Detect which cell encompasses the target text, then output its [x, y] center coordinate. 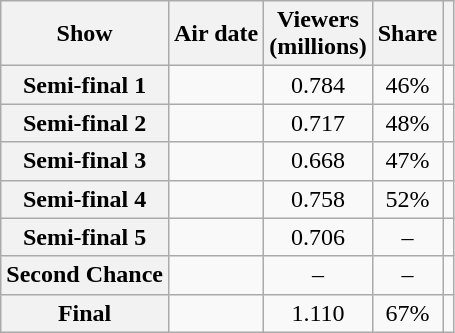
1.110 [318, 313]
Semi-final 2 [85, 123]
Air date [216, 34]
46% [408, 85]
Semi-final 5 [85, 237]
67% [408, 313]
52% [408, 199]
Final [85, 313]
Semi-final 1 [85, 85]
0.784 [318, 85]
Second Chance [85, 275]
0.758 [318, 199]
48% [408, 123]
Semi-final 3 [85, 161]
47% [408, 161]
Semi-final 4 [85, 199]
Viewers(millions) [318, 34]
0.706 [318, 237]
Show [85, 34]
0.717 [318, 123]
0.668 [318, 161]
Share [408, 34]
